Detect which cell encompasses the target text, then output its (x, y) center coordinate. 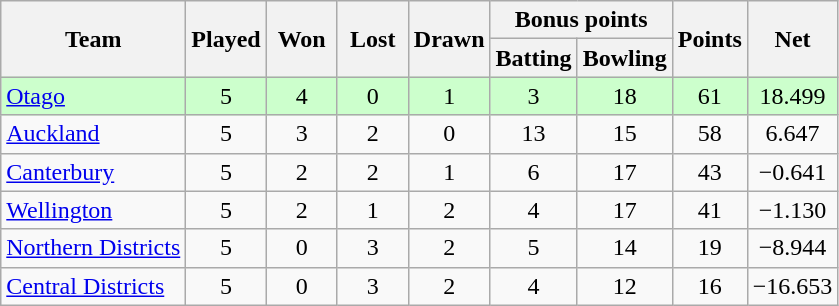
Drawn (449, 39)
14 (624, 248)
19 (710, 248)
Bowling (624, 58)
Won (302, 39)
Canterbury (94, 172)
15 (624, 134)
43 (710, 172)
Bonus points (581, 20)
−0.641 (792, 172)
Central Districts (94, 286)
−1.130 (792, 210)
Net (792, 39)
Otago (94, 96)
Batting (534, 58)
Points (710, 39)
58 (710, 134)
12 (624, 286)
Played (226, 39)
16 (710, 286)
−16.653 (792, 286)
Lost (372, 39)
Wellington (94, 210)
6.647 (792, 134)
Auckland (94, 134)
41 (710, 210)
6 (534, 172)
Northern Districts (94, 248)
13 (534, 134)
−8.944 (792, 248)
Team (94, 39)
18.499 (792, 96)
61 (710, 96)
18 (624, 96)
